Extract the (x, y) coordinate from the center of the cell holding the provided text.  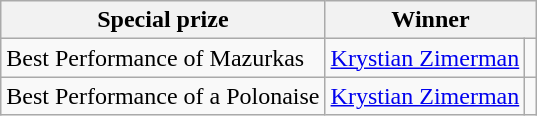
Best Performance of Mazurkas (163, 58)
Best Performance of a Polonaise (163, 96)
Special prize (163, 20)
Winner (430, 20)
